From the cell containing the given text, extract its center point as [x, y] coordinate. 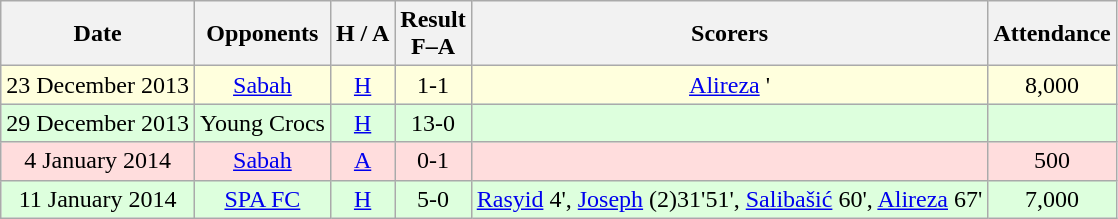
Attendance [1052, 34]
29 December 2013 [98, 123]
5-0 [433, 199]
0-1 [433, 161]
ResultF–A [433, 34]
Scorers [730, 34]
23 December 2013 [98, 85]
Date [98, 34]
A [362, 161]
8,000 [1052, 85]
1-1 [433, 85]
Alireza ' [730, 85]
H / A [362, 34]
11 January 2014 [98, 199]
4 January 2014 [98, 161]
500 [1052, 161]
Young Crocs [262, 123]
Opponents [262, 34]
7,000 [1052, 199]
13-0 [433, 123]
Rasyid 4', Joseph (2)31'51', Salibašić 60', Alireza 67' [730, 199]
SPA FC [262, 199]
